Capture the cell that displays the provided text and extract its [x, y] central coordinate. 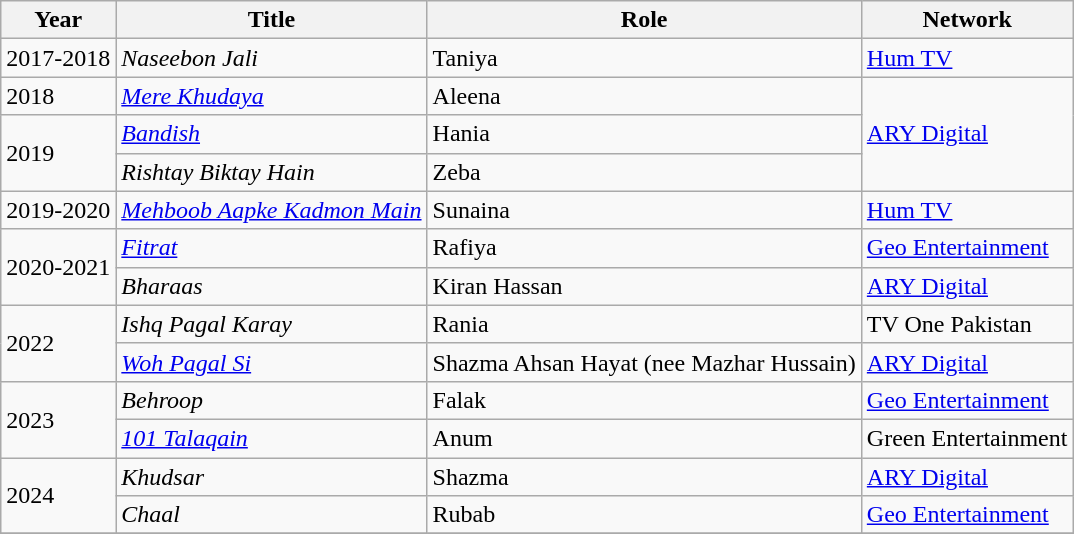
Kiran Hassan [644, 286]
2022 [58, 343]
Bharaas [272, 286]
Aleena [644, 96]
2020-2021 [58, 267]
Rubab [644, 515]
Title [272, 20]
Shazma [644, 477]
Fitrat [272, 248]
TV One Pakistan [967, 324]
2024 [58, 496]
Rafiya [644, 248]
Ishq Pagal Karay [272, 324]
Behroop [272, 400]
Bandish [272, 134]
Mere Khudaya [272, 96]
Chaal [272, 515]
Rishtay Biktay Hain [272, 172]
Woh Pagal Si [272, 362]
Green Entertainment [967, 438]
Anum [644, 438]
Zeba [644, 172]
2019 [58, 153]
Role [644, 20]
Rania [644, 324]
Year [58, 20]
Shazma Ahsan Hayat (nee Mazhar Hussain) [644, 362]
101 Talaqain [272, 438]
2023 [58, 419]
Khudsar [272, 477]
Sunaina [644, 210]
Naseebon Jali [272, 58]
Falak [644, 400]
Taniya [644, 58]
2019-2020 [58, 210]
Network [967, 20]
2017-2018 [58, 58]
2018 [58, 96]
Mehboob Aapke Kadmon Main [272, 210]
Hania [644, 134]
